For the text-containing cell, return its midpoint in [X, Y] coordinate format. 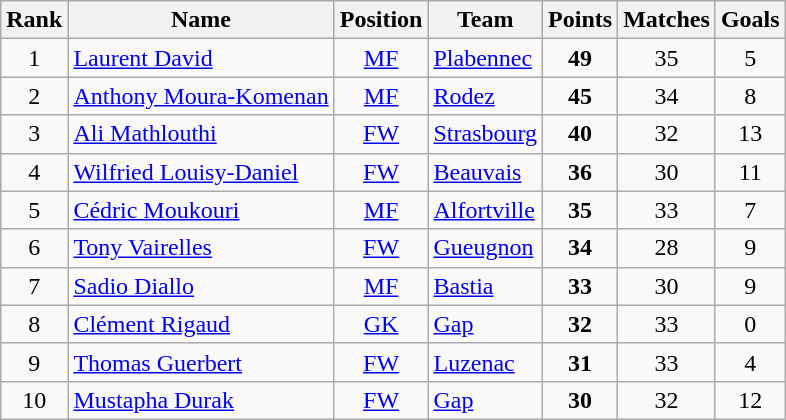
Strasbourg [486, 134]
49 [580, 58]
Beauvais [486, 172]
2 [34, 96]
Tony Vairelles [201, 248]
1 [34, 58]
28 [667, 248]
11 [750, 172]
3 [34, 134]
Team [486, 20]
Mustapha Durak [201, 400]
Cédric Moukouri [201, 210]
Points [580, 20]
40 [580, 134]
Alfortville [486, 210]
12 [750, 400]
0 [750, 324]
10 [34, 400]
36 [580, 172]
Luzenac [486, 362]
Goals [750, 20]
Bastia [486, 286]
Plabennec [486, 58]
Rodez [486, 96]
GK [381, 324]
Wilfried Louisy-Daniel [201, 172]
Position [381, 20]
31 [580, 362]
Gueugnon [486, 248]
Ali Mathlouthi [201, 134]
Clément Rigaud [201, 324]
Matches [667, 20]
45 [580, 96]
Anthony Moura-Komenan [201, 96]
Laurent David [201, 58]
6 [34, 248]
Thomas Guerbert [201, 362]
Rank [34, 20]
Sadio Diallo [201, 286]
13 [750, 134]
Name [201, 20]
